Capture the cell that displays the provided text and extract its (x, y) central coordinate. 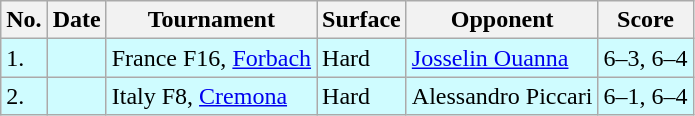
France F16, Forbach (211, 58)
Alessandro Piccari (502, 96)
Date (76, 20)
Tournament (211, 20)
2. (24, 96)
Score (646, 20)
1. (24, 58)
Italy F8, Cremona (211, 96)
6–3, 6–4 (646, 58)
Opponent (502, 20)
Surface (362, 20)
6–1, 6–4 (646, 96)
No. (24, 20)
Josselin Ouanna (502, 58)
